Return the [x, y] coordinate for the center point of the cell that contains the specified text.  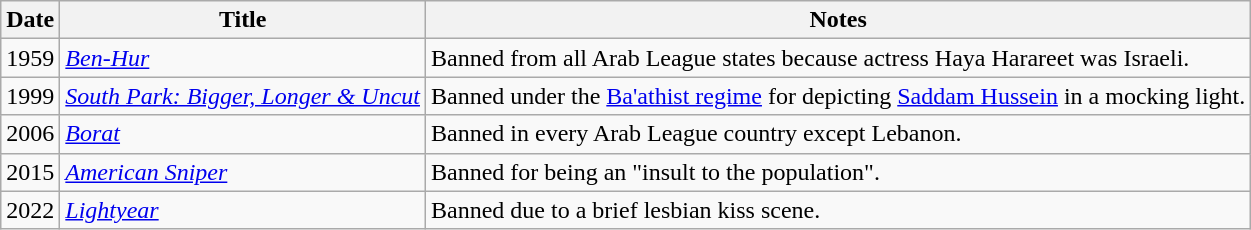
2006 [30, 134]
Lightyear [243, 210]
Banned for being an "insult to the population". [838, 172]
Banned in every Arab League country except Lebanon. [838, 134]
2022 [30, 210]
Title [243, 20]
Borat [243, 134]
Banned under the Ba'athist regime for depicting Saddam Hussein in a mocking light. [838, 96]
Banned due to a brief lesbian kiss scene. [838, 210]
Ben-Hur [243, 58]
American Sniper [243, 172]
2015 [30, 172]
1999 [30, 96]
Notes [838, 20]
South Park: Bigger, Longer & Uncut [243, 96]
1959 [30, 58]
Banned from all Arab League states because actress Haya Harareet was Israeli. [838, 58]
Date [30, 20]
